From the cell containing the given text, extract its center point as (x, y) coordinate. 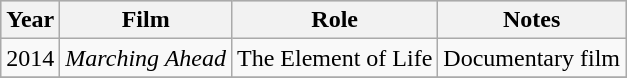
Year (30, 20)
The Element of Life (335, 58)
Documentary film (532, 58)
Notes (532, 20)
2014 (30, 58)
Role (335, 20)
Film (146, 20)
Marching Ahead (146, 58)
